Return the [x, y] coordinate for the center point of the cell that contains the specified text.  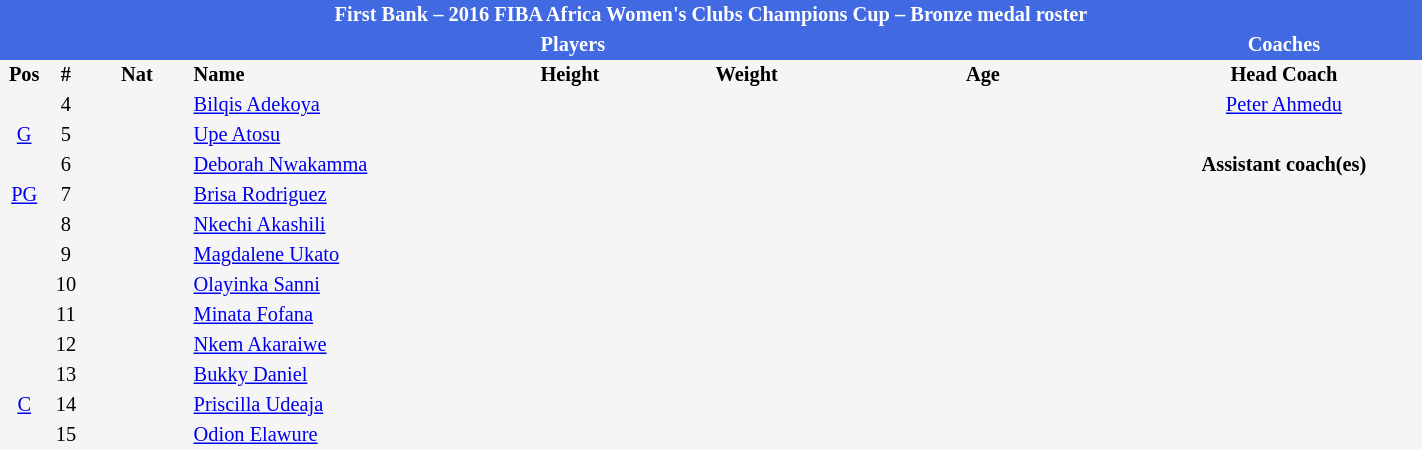
10 [66, 285]
Coaches [1284, 45]
First Bank – 2016 FIBA Africa Women's Clubs Champions Cup – Bronze medal roster [711, 15]
Weight [746, 75]
11 [66, 315]
Bukky Daniel [329, 375]
12 [66, 345]
Deborah Nwakamma [329, 165]
Age [983, 75]
14 [66, 405]
Minata Fofana [329, 315]
Odion Elawure [329, 435]
Priscilla Udeaja [329, 405]
Pos [24, 75]
Upe Atosu [329, 135]
4 [66, 105]
Name [329, 75]
15 [66, 435]
Assistant coach(es) [1284, 165]
Head Coach [1284, 75]
Peter Ahmedu [1284, 105]
Bilqis Adekoya [329, 105]
8 [66, 225]
9 [66, 255]
Magdalene Ukato [329, 255]
Nkechi Akashili [329, 225]
PG [24, 195]
Olayinka Sanni [329, 285]
Nat [136, 75]
5 [66, 135]
G [24, 135]
6 [66, 165]
13 [66, 375]
Nkem Akaraiwe [329, 345]
Players [573, 45]
Height [570, 75]
7 [66, 195]
# [66, 75]
C [24, 405]
Brisa Rodriguez [329, 195]
